Search for the cell housing the specified text and yield its (x, y) center coordinate. 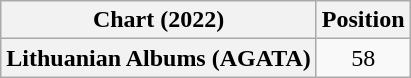
Position (363, 20)
Lithuanian Albums (AGATA) (159, 58)
58 (363, 58)
Chart (2022) (159, 20)
